Determine the [X, Y] coordinate at the center of the cell enclosing the given text.  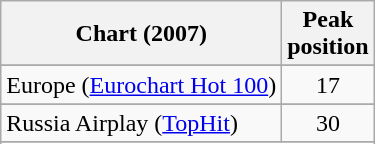
Chart (2007) [142, 34]
Peakposition [328, 34]
30 [328, 123]
17 [328, 85]
Russia Airplay (TopHit) [142, 123]
Europe (Eurochart Hot 100) [142, 85]
